Scan for the cell matching the given text and deliver its (x, y) coordinate at center. 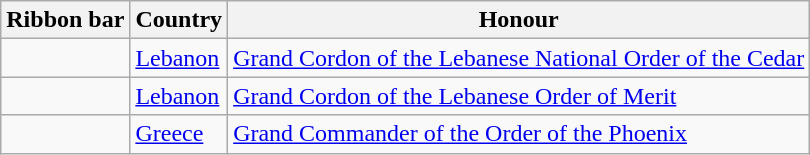
Country (179, 20)
Grand Cordon of the Lebanese Order of Merit (519, 96)
Ribbon bar (66, 20)
Grand Cordon of the Lebanese National Order of the Cedar (519, 58)
Greece (179, 134)
Honour (519, 20)
Grand Commander of the Order of the Phoenix (519, 134)
